Return the [X, Y] coordinate for the center point of the cell that contains the specified text.  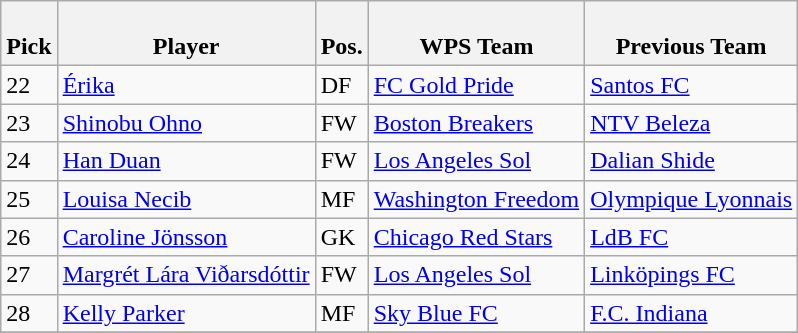
Chicago Red Stars [476, 237]
GK [342, 237]
Louisa Necib [186, 199]
Olympique Lyonnais [692, 199]
26 [29, 237]
NTV Beleza [692, 123]
22 [29, 85]
DF [342, 85]
Boston Breakers [476, 123]
Pick [29, 34]
23 [29, 123]
27 [29, 275]
24 [29, 161]
LdB FC [692, 237]
28 [29, 313]
Sky Blue FC [476, 313]
Kelly Parker [186, 313]
Washington Freedom [476, 199]
Shinobu Ohno [186, 123]
Santos FC [692, 85]
Margrét Lára Viðarsdóttir [186, 275]
Caroline Jönsson [186, 237]
F.C. Indiana [692, 313]
25 [29, 199]
Player [186, 34]
WPS Team [476, 34]
Linköpings FC [692, 275]
Dalian Shide [692, 161]
Pos. [342, 34]
Han Duan [186, 161]
Previous Team [692, 34]
FC Gold Pride [476, 85]
Érika [186, 85]
